Extract the (x, y) coordinate from the center of the cell holding the provided text.  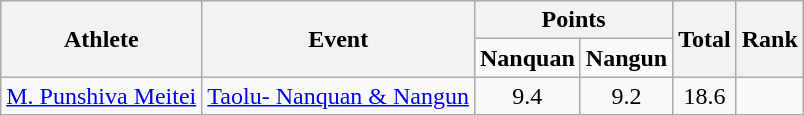
Rank (770, 39)
M. Punshiva Meitei (102, 96)
18.6 (705, 96)
Nanquan (527, 58)
Event (338, 39)
9.4 (527, 96)
Athlete (102, 39)
Total (705, 39)
9.2 (626, 96)
Nangun (626, 58)
Points (573, 20)
Taolu- Nanquan & Nangun (338, 96)
